Return (x, y) of the center of cell containing provided text 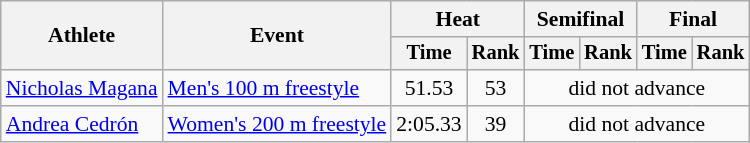
Heat (458, 19)
Men's 100 m freestyle (278, 88)
39 (496, 124)
53 (496, 88)
Event (278, 36)
Athlete (82, 36)
Semifinal (580, 19)
Final (693, 19)
51.53 (428, 88)
Women's 200 m freestyle (278, 124)
2:05.33 (428, 124)
Nicholas Magana (82, 88)
Andrea Cedrón (82, 124)
